Determine the (x, y) coordinate at the center of the cell enclosing the given text.  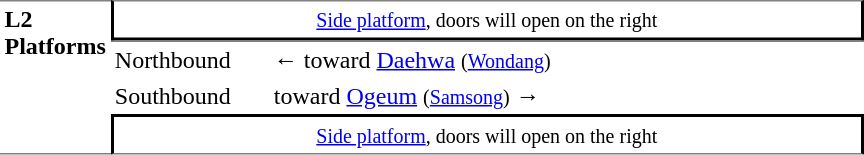
← toward Daehwa (Wondang) (566, 59)
L2Platforms (55, 77)
Northbound (190, 59)
Southbound (190, 96)
toward Ogeum (Samsong) → (566, 96)
